For the text-containing cell, return its midpoint in (x, y) coordinate format. 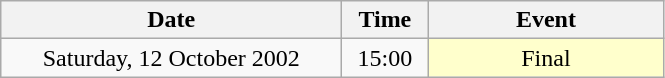
Event (546, 20)
Saturday, 12 October 2002 (172, 58)
Final (546, 58)
15:00 (385, 58)
Time (385, 20)
Date (172, 20)
